Provide the (X, Y) coordinate of the cell's center where the given text is located.  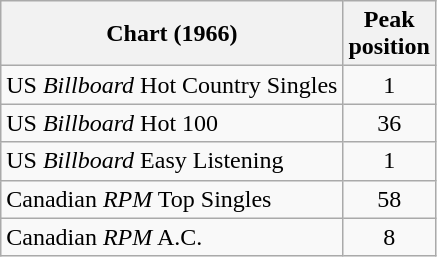
Canadian RPM Top Singles (172, 199)
US Billboard Hot 100 (172, 123)
36 (389, 123)
58 (389, 199)
Peakposition (389, 34)
US Billboard Easy Listening (172, 161)
US Billboard Hot Country Singles (172, 85)
Canadian RPM A.C. (172, 237)
Chart (1966) (172, 34)
8 (389, 237)
